Search for the cell housing the specified text and yield its [x, y] center coordinate. 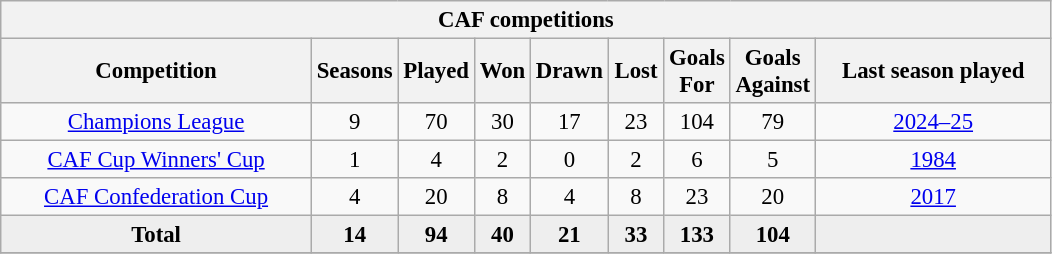
5 [772, 160]
CAF Confederation Cup [156, 197]
14 [354, 235]
Drawn [570, 72]
CAF competitions [526, 20]
Goals Against [772, 72]
40 [502, 235]
6 [697, 160]
CAF Cup Winners' Cup [156, 160]
94 [436, 235]
Competition [156, 72]
79 [772, 122]
1 [354, 160]
Lost [636, 72]
Total [156, 235]
2017 [933, 197]
30 [502, 122]
Seasons [354, 72]
17 [570, 122]
2024–25 [933, 122]
Goals For [697, 72]
Last season played [933, 72]
33 [636, 235]
Played [436, 72]
133 [697, 235]
9 [354, 122]
0 [570, 160]
Champions League [156, 122]
21 [570, 235]
Won [502, 72]
1984 [933, 160]
70 [436, 122]
